Find where the given text appears and provide that cell's center as (x, y) coordinate. 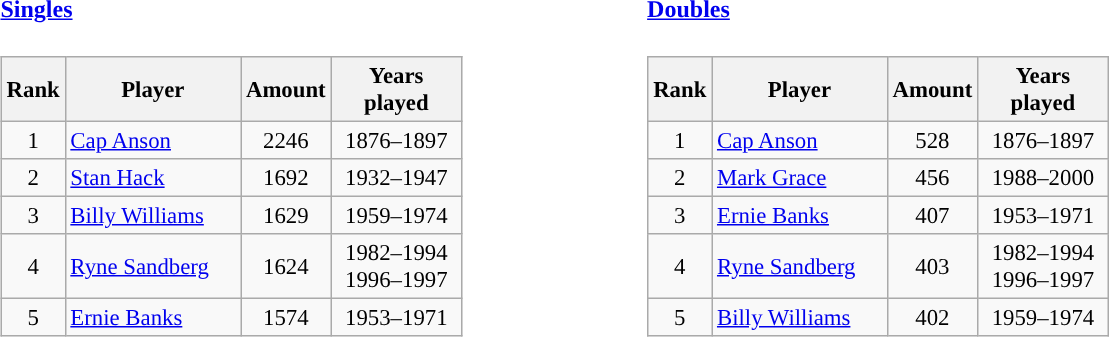
Mark Grace (800, 177)
1988–2000 (1044, 177)
1692 (286, 177)
407 (932, 215)
403 (932, 266)
Stan Hack (153, 177)
528 (932, 140)
1574 (286, 317)
456 (932, 177)
1624 (286, 266)
2246 (286, 140)
1932–1947 (396, 177)
402 (932, 317)
1629 (286, 215)
